Locate the cell with the specified text and output its [x, y] center coordinate. 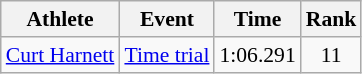
Curt Harnett [60, 55]
Athlete [60, 19]
Event [166, 19]
1:06.291 [257, 55]
Rank [332, 19]
11 [332, 55]
Time [257, 19]
Time trial [166, 55]
